Determine the (x, y) coordinate at the center of the cell enclosing the given text.  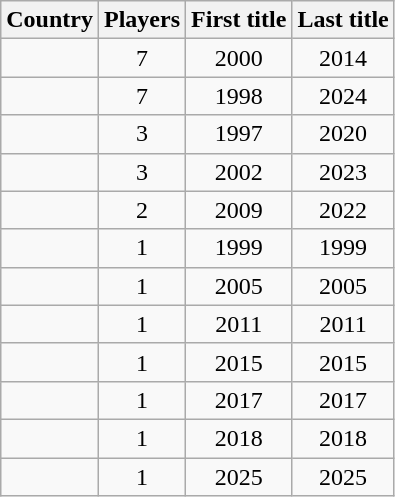
2 (142, 210)
1997 (239, 134)
2023 (343, 172)
2000 (239, 58)
Players (142, 20)
2024 (343, 96)
2002 (239, 172)
2009 (239, 210)
2020 (343, 134)
First title (239, 20)
2022 (343, 210)
1998 (239, 96)
2014 (343, 58)
Last title (343, 20)
Country (50, 20)
